Pinpoint the cell where the given text exists, returning its [X, Y] midpoint coordinate. 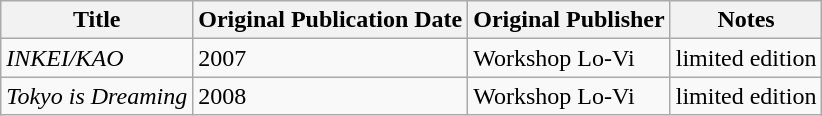
INKEI/KAO [97, 58]
Title [97, 20]
Original Publication Date [330, 20]
Tokyo is Dreaming [97, 96]
2008 [330, 96]
Notes [746, 20]
Original Publisher [569, 20]
2007 [330, 58]
